Detect which cell encompasses the target text, then output its [x, y] center coordinate. 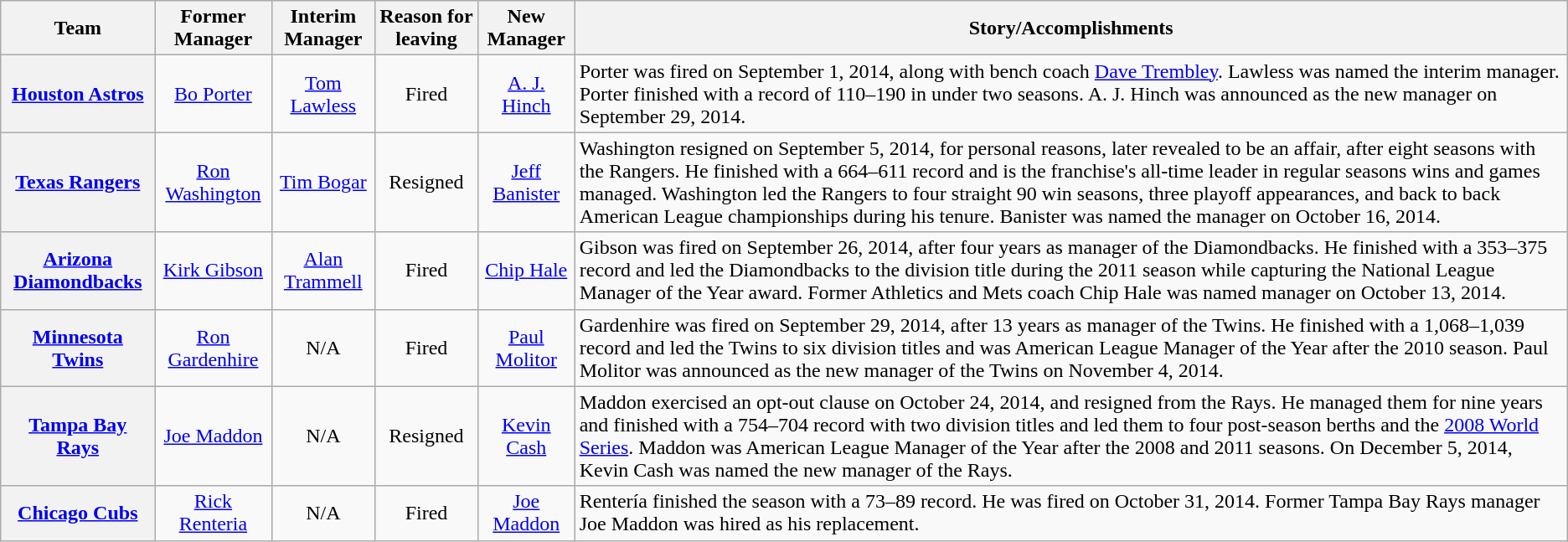
Story/Accomplishments [1070, 28]
Texas Rangers [78, 183]
Arizona Diamondbacks [78, 271]
Chicago Cubs [78, 513]
Houston Astros [78, 94]
Tom Lawless [323, 94]
Rick Renteria [213, 513]
Ron Gardenhire [213, 348]
Minnesota Twins [78, 348]
Chip Hale [526, 271]
New Manager [526, 28]
Reason for leaving [427, 28]
Paul Molitor [526, 348]
Bo Porter [213, 94]
Former Manager [213, 28]
A. J. Hinch [526, 94]
Kevin Cash [526, 436]
Team [78, 28]
Kirk Gibson [213, 271]
Ron Washington [213, 183]
Tampa Bay Rays [78, 436]
Interim Manager [323, 28]
Jeff Banister [526, 183]
Alan Trammell [323, 271]
Tim Bogar [323, 183]
